Pinpoint the cell where the given text exists, returning its (x, y) midpoint coordinate. 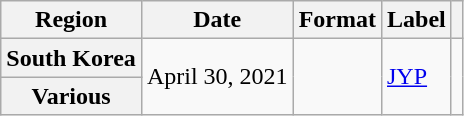
Label (416, 20)
Various (72, 96)
Region (72, 20)
April 30, 2021 (217, 77)
Date (217, 20)
Format (337, 20)
JYP (416, 77)
South Korea (72, 58)
